Locate the cell with the specified text and output its [X, Y] center coordinate. 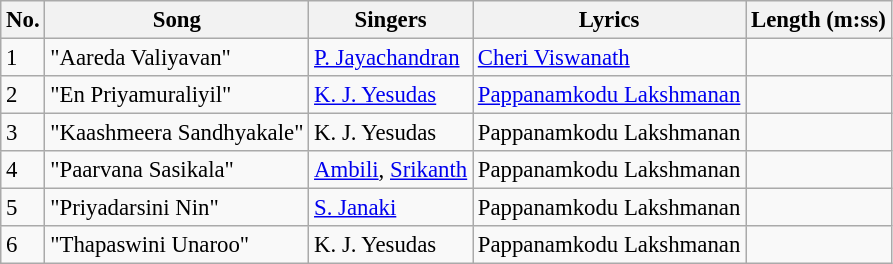
5 [23, 208]
4 [23, 170]
Song [177, 20]
"Paarvana Sasikala" [177, 170]
Cheri Viswanath [608, 58]
"En Priyamuraliyil" [177, 95]
S. Janaki [391, 208]
"Thapaswini Unaroo" [177, 245]
No. [23, 20]
"Kaashmeera Sandhyakale" [177, 133]
"Priyadarsini Nin" [177, 208]
Ambili, Srikanth [391, 170]
6 [23, 245]
1 [23, 58]
P. Jayachandran [391, 58]
2 [23, 95]
Length (m:ss) [818, 20]
Singers [391, 20]
"Aareda Valiyavan" [177, 58]
Lyrics [608, 20]
3 [23, 133]
